Return [X, Y] of the center of cell containing provided text 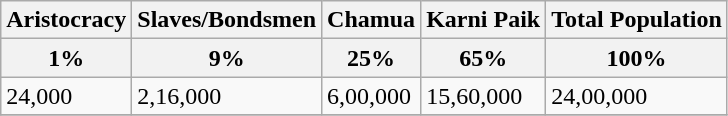
24,00,000 [637, 96]
1% [66, 58]
Chamua [372, 20]
24,000 [66, 96]
6,00,000 [372, 96]
25% [372, 58]
100% [637, 58]
Karni Paik [484, 20]
15,60,000 [484, 96]
9% [227, 58]
Aristocracy [66, 20]
2,16,000 [227, 96]
Slaves/Bondsmen [227, 20]
Total Population [637, 20]
65% [484, 58]
